Scan for the cell matching the given text and deliver its (X, Y) coordinate at center. 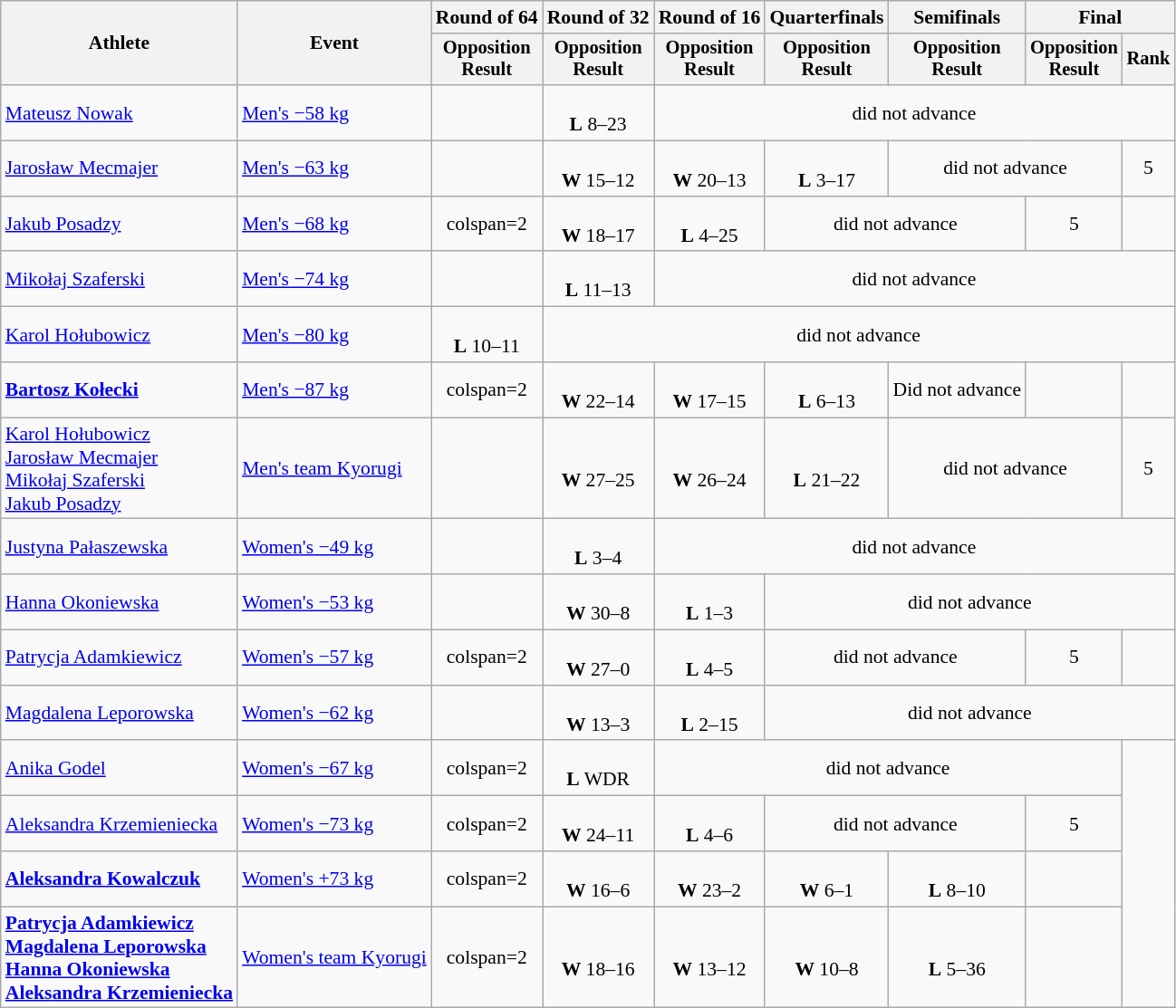
W 26–24 (710, 468)
Event (334, 43)
W 23–2 (710, 878)
Rank (1149, 60)
W 6–1 (826, 878)
W 18–16 (598, 957)
Quarterfinals (826, 17)
Anika Godel (120, 768)
W 20–13 (710, 168)
W 17–15 (710, 389)
W 27–25 (598, 468)
Women's +73 kg (334, 878)
Round of 64 (487, 17)
L 8–10 (957, 878)
L 3–17 (826, 168)
L 3–4 (598, 547)
L 4–25 (710, 225)
Aleksandra Kowalczuk (120, 878)
Karol Hołubowicz (120, 335)
Men's team Kyorugi (334, 468)
Men's −63 kg (334, 168)
Mateusz Nowak (120, 112)
W 13–3 (598, 714)
W 30–8 (598, 601)
Men's −68 kg (334, 225)
Women's −73 kg (334, 824)
L 4–6 (710, 824)
W 15–12 (598, 168)
L 10–11 (487, 335)
W 24–11 (598, 824)
Bartosz Kołecki (120, 389)
W 27–0 (598, 658)
W 13–12 (710, 957)
Women's −53 kg (334, 601)
Jarosław Mecmajer (120, 168)
Did not advance (957, 389)
Women's −57 kg (334, 658)
W 10–8 (826, 957)
Athlete (120, 43)
Semifinals (957, 17)
Women's −49 kg (334, 547)
Round of 32 (598, 17)
L WDR (598, 768)
L 4–5 (710, 658)
Men's −80 kg (334, 335)
Men's −74 kg (334, 279)
Patrycja AdamkiewiczMagdalena LeporowskaHanna OkoniewskaAleksandra Krzemieniecka (120, 957)
Magdalena Leporowska (120, 714)
Patrycja Adamkiewicz (120, 658)
L 11–13 (598, 279)
L 6–13 (826, 389)
Justyna Pałaszewska (120, 547)
Men's −58 kg (334, 112)
L 2–15 (710, 714)
L 21–22 (826, 468)
Men's −87 kg (334, 389)
Karol HołubowiczJarosław MecmajerMikołaj SzaferskiJakub Posadzy (120, 468)
W 16–6 (598, 878)
Women's −62 kg (334, 714)
Women's −67 kg (334, 768)
Mikołaj Szaferski (120, 279)
W 22–14 (598, 389)
Hanna Okoniewska (120, 601)
Jakub Posadzy (120, 225)
Aleksandra Krzemieniecka (120, 824)
L 8–23 (598, 112)
Final (1100, 17)
W 18–17 (598, 225)
L 5–36 (957, 957)
L 1–3 (710, 601)
Round of 16 (710, 17)
Women's team Kyorugi (334, 957)
